Pinpoint the cell where the given text exists, returning its (X, Y) midpoint coordinate. 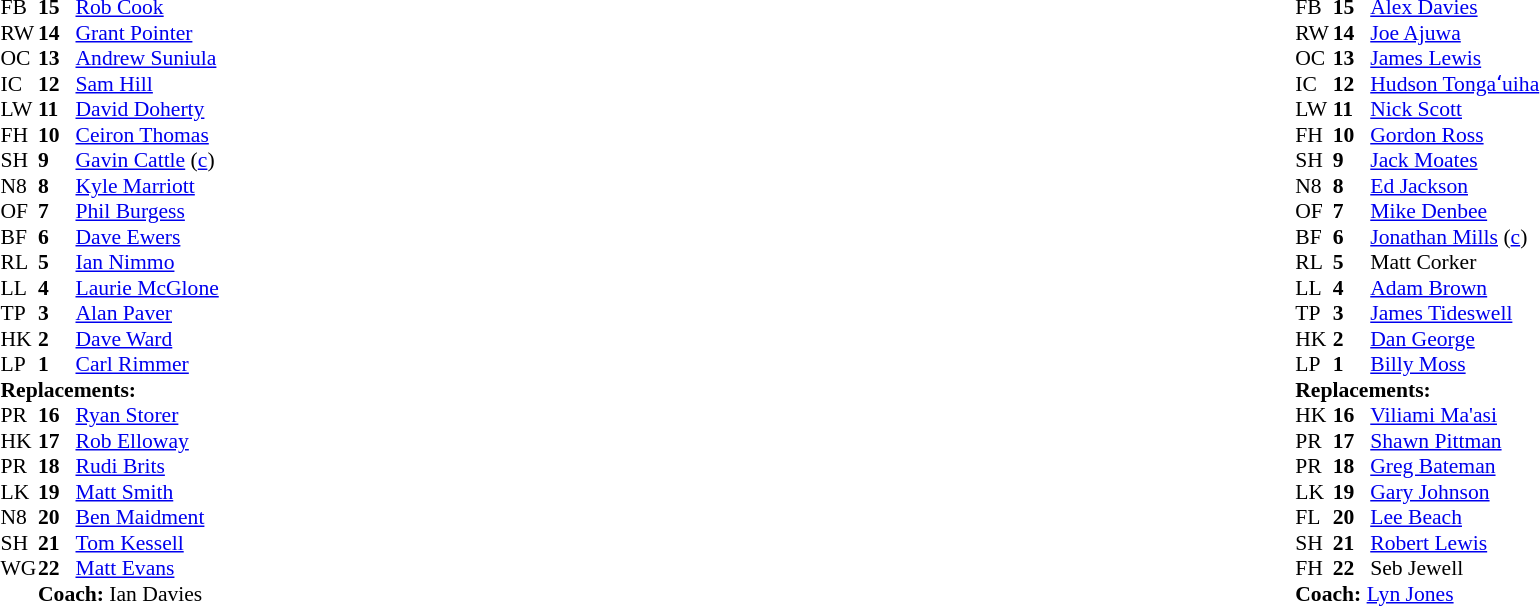
Nick Scott (1454, 109)
Jonathan Mills (c) (1454, 237)
David Doherty (148, 109)
Sam Hill (148, 84)
Ben Maidment (148, 517)
Gary Johnson (1454, 492)
Grant Pointer (148, 33)
Joe Ajuwa (1454, 33)
Adam Brown (1454, 288)
Gordon Ross (1454, 135)
Carl Rimmer (148, 365)
Viliami Ma'asi (1454, 415)
WG (19, 569)
Dave Ward (148, 339)
Laurie McGlone (148, 288)
Robert Lewis (1454, 543)
Matt Corker (1454, 263)
Mike Denbee (1454, 211)
Matt Smith (148, 492)
Billy Moss (1454, 365)
Lee Beach (1454, 517)
Phil Burgess (148, 211)
FL (1314, 517)
Matt Evans (148, 569)
James Lewis (1454, 59)
Andrew Suniula (148, 59)
Ian Nimmo (148, 263)
Dan George (1454, 339)
Rudi Brits (148, 467)
Seb Jewell (1454, 569)
Ceiron Thomas (148, 135)
James Tideswell (1454, 313)
Gavin Cattle (c) (148, 161)
Ed Jackson (1454, 186)
Tom Kessell (148, 543)
Greg Bateman (1454, 467)
Kyle Marriott (148, 186)
Alan Paver (148, 313)
Ryan Storer (148, 415)
Shawn Pittman (1454, 441)
Jack Moates (1454, 161)
Hudson Tongaʻuiha (1454, 84)
Rob Elloway (148, 441)
Dave Ewers (148, 237)
